Return [X, Y] of the center of cell containing provided text 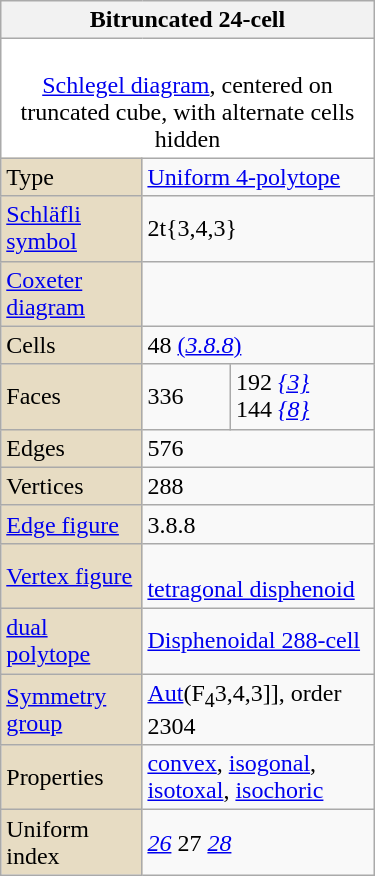
Edge figure [72, 524]
Uniform index [72, 842]
Schlegel diagram, centered on truncated cube, with alternate cells hidden [188, 98]
Schläfli symbol [72, 228]
48 (3.8.8) [258, 345]
2t{3,4,3} [258, 228]
dual polytope [72, 640]
Vertex figure [72, 576]
Disphenoidal 288-cell [258, 640]
Uniform 4-polytope [258, 177]
Vertices [72, 486]
192 {3}144 {8} [302, 396]
Type [72, 177]
Edges [72, 448]
Properties [72, 778]
Cells [72, 345]
336 [186, 396]
288 [258, 486]
convex, isogonal, isotoxal, isochoric [258, 778]
26 27 28 [258, 842]
Aut(F43,4,3]], order 2304 [258, 710]
Coxeter diagram [72, 294]
tetragonal disphenoid [258, 576]
Faces [72, 396]
3.8.8 [258, 524]
Symmetry group [72, 710]
Bitruncated 24-cell [188, 20]
576 [258, 448]
